Detect which cell encompasses the target text, then output its (x, y) center coordinate. 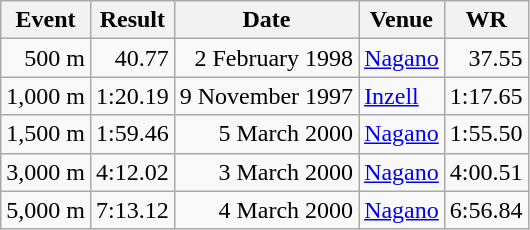
Date (266, 20)
Venue (402, 20)
37.55 (486, 58)
1,500 m (46, 134)
Result (132, 20)
4:12.02 (132, 172)
6:56.84 (486, 210)
2 February 1998 (266, 58)
7:13.12 (132, 210)
5,000 m (46, 210)
1:55.50 (486, 134)
9 November 1997 (266, 96)
4 March 2000 (266, 210)
1,000 m (46, 96)
40.77 (132, 58)
1:59.46 (132, 134)
4:00.51 (486, 172)
5 March 2000 (266, 134)
3 March 2000 (266, 172)
WR (486, 20)
Event (46, 20)
3,000 m (46, 172)
1:20.19 (132, 96)
500 m (46, 58)
1:17.65 (486, 96)
Inzell (402, 96)
